Identify which cell holds the provided text, then report its [X, Y] central coordinate. 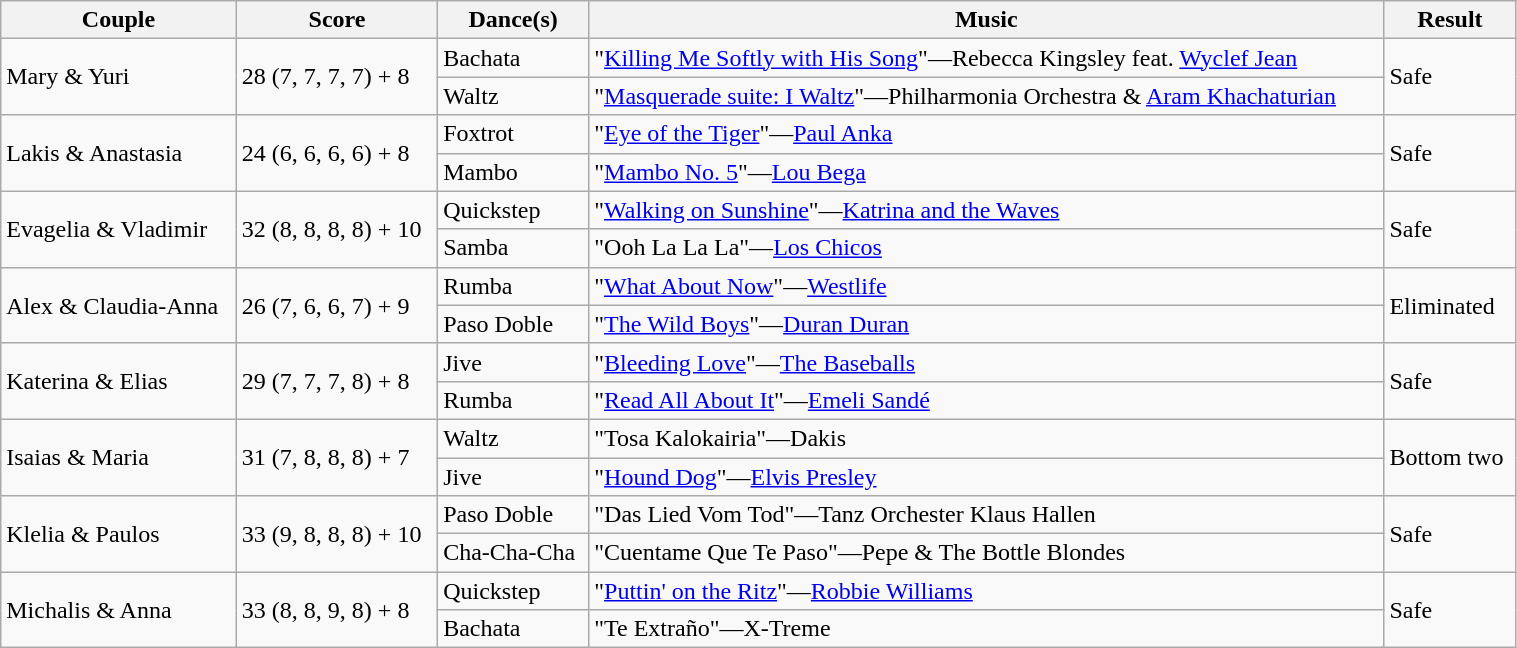
Foxtrot [514, 134]
Lakis & Anastasia [119, 153]
Music [986, 20]
"Killing Me Softly with His Song"—Rebecca Kingsley feat. Wyclef Jean [986, 58]
Samba [514, 248]
"Bleeding Love"—The Baseballs [986, 362]
24 (6, 6, 6, 6) + 8 [336, 153]
"Tosa Kalokairia"—Dakis [986, 438]
Katerina & Elias [119, 381]
Result [1450, 20]
Isaias & Maria [119, 457]
"Eye of the Tiger"—Paul Anka [986, 134]
Bottom two [1450, 457]
33 (9, 8, 8, 8) + 10 [336, 534]
"Mambo No. 5"—Lou Bega [986, 172]
"Masquerade suite: I Waltz"—Philharmonia Orchestra & Aram Khachaturian [986, 96]
"The Wild Boys"—Duran Duran [986, 324]
28 (7, 7, 7, 7) + 8 [336, 77]
"What About Now"—Westlife [986, 286]
"Hound Dog"—Elvis Presley [986, 477]
"Walking on Sunshine"—Katrina and the Waves [986, 210]
"Te Extraño"—X-Treme [986, 629]
"Ooh La La La"—Los Chicos [986, 248]
"Cuentame Que Te Paso"—Pepe & The Bottle Blondes [986, 553]
Cha-Cha-Cha [514, 553]
Evagelia & Vladimir [119, 229]
Mary & Yuri [119, 77]
"Das Lied Vom Tod"—Tanz Orchester Klaus Hallen [986, 515]
Michalis & Anna [119, 610]
31 (7, 8, 8, 8) + 7 [336, 457]
Dance(s) [514, 20]
"Puttin' on the Ritz"—Robbie Williams [986, 591]
26 (7, 6, 6, 7) + 9 [336, 305]
33 (8, 8, 9, 8) + 8 [336, 610]
Couple [119, 20]
Alex & Claudia-Anna [119, 305]
32 (8, 8, 8, 8) + 10 [336, 229]
"Read All About It"—Emeli Sandé [986, 400]
29 (7, 7, 7, 8) + 8 [336, 381]
Klelia & Paulos [119, 534]
Eliminated [1450, 305]
Mambo [514, 172]
Score [336, 20]
